Search for the cell housing the specified text and yield its [X, Y] center coordinate. 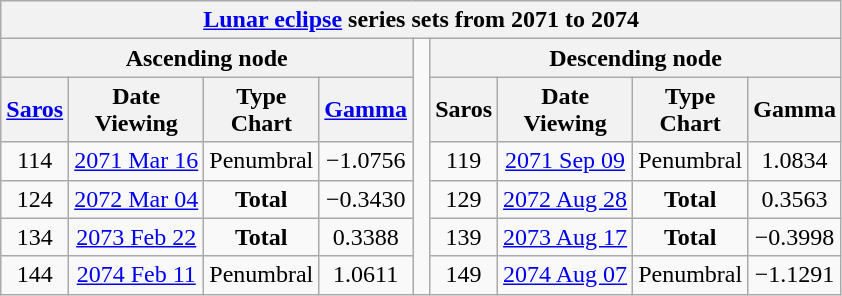
2073 Feb 22 [136, 237]
−1.1291 [795, 275]
124 [35, 199]
129 [464, 199]
2071 Sep 09 [566, 161]
149 [464, 275]
Descending node [636, 58]
−0.3998 [795, 237]
0.3563 [795, 199]
2072 Mar 04 [136, 199]
119 [464, 161]
2074 Aug 07 [566, 275]
Ascending node [207, 58]
1.0834 [795, 161]
2073 Aug 17 [566, 237]
114 [35, 161]
−1.0756 [366, 161]
Lunar eclipse series sets from 2071 to 2074 [422, 20]
−0.3430 [366, 199]
134 [35, 237]
1.0611 [366, 275]
144 [35, 275]
139 [464, 237]
2074 Feb 11 [136, 275]
2071 Mar 16 [136, 161]
0.3388 [366, 237]
2072 Aug 28 [566, 199]
